Scan for the cell matching the given text and deliver its [x, y] coordinate at center. 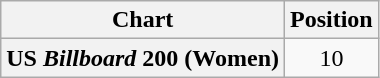
Position [332, 20]
Chart [143, 20]
US Billboard 200 (Women) [143, 58]
10 [332, 58]
